Output the (x, y) coordinate of the center of the cell containing the given text.  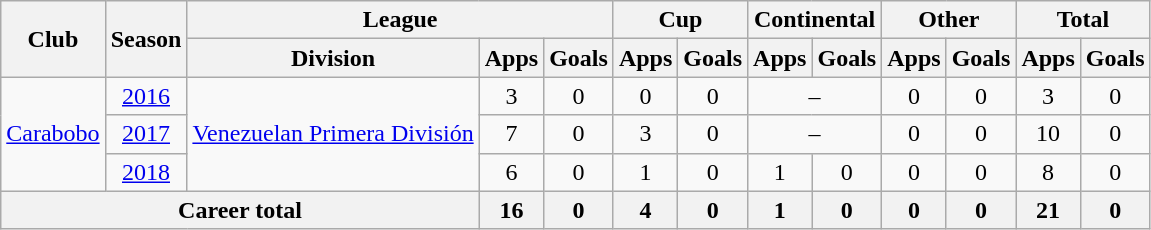
Division (333, 58)
Carabobo (53, 134)
Continental (815, 20)
7 (511, 134)
16 (511, 210)
Career total (240, 210)
Cup (680, 20)
21 (1048, 210)
4 (645, 210)
10 (1048, 134)
Season (146, 39)
2017 (146, 134)
Venezuelan Primera División (333, 134)
2016 (146, 96)
Other (949, 20)
8 (1048, 172)
Club (53, 39)
6 (511, 172)
2018 (146, 172)
Total (1083, 20)
League (400, 20)
